Search for the cell housing the specified text and yield its (X, Y) center coordinate. 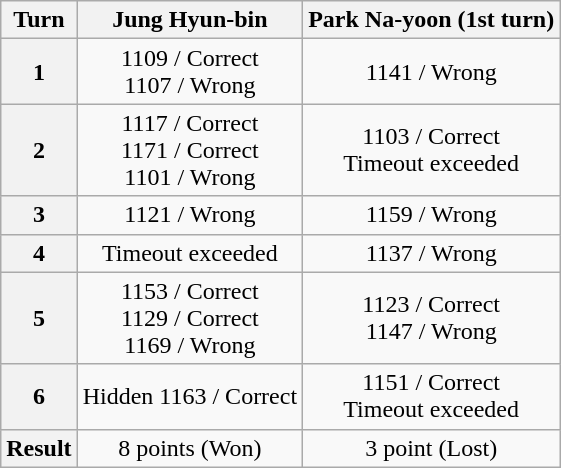
1141 / Wrong (432, 72)
4 (39, 253)
5 (39, 318)
1137 / Wrong (432, 253)
1153 / Correct 1129 / Correct 1169 / Wrong (190, 318)
Turn (39, 20)
Park Na-yoon (1st turn) (432, 20)
1159 / Wrong (432, 215)
3 (39, 215)
Hidden 1163 / Correct (190, 396)
2 (39, 150)
3 point (Lost) (432, 448)
Result (39, 448)
1 (39, 72)
6 (39, 396)
1151 / Correct Timeout exceeded (432, 396)
1117 / Correct 1171 / Correct 1101 / Wrong (190, 150)
8 points (Won) (190, 448)
Jung Hyun-bin (190, 20)
1109 / Correct 1107 / Wrong (190, 72)
1103 / Correct Timeout exceeded (432, 150)
1123 / Correct 1147 / Wrong (432, 318)
1121 / Wrong (190, 215)
Timeout exceeded (190, 253)
